Scan for the cell matching the given text and deliver its (X, Y) coordinate at center. 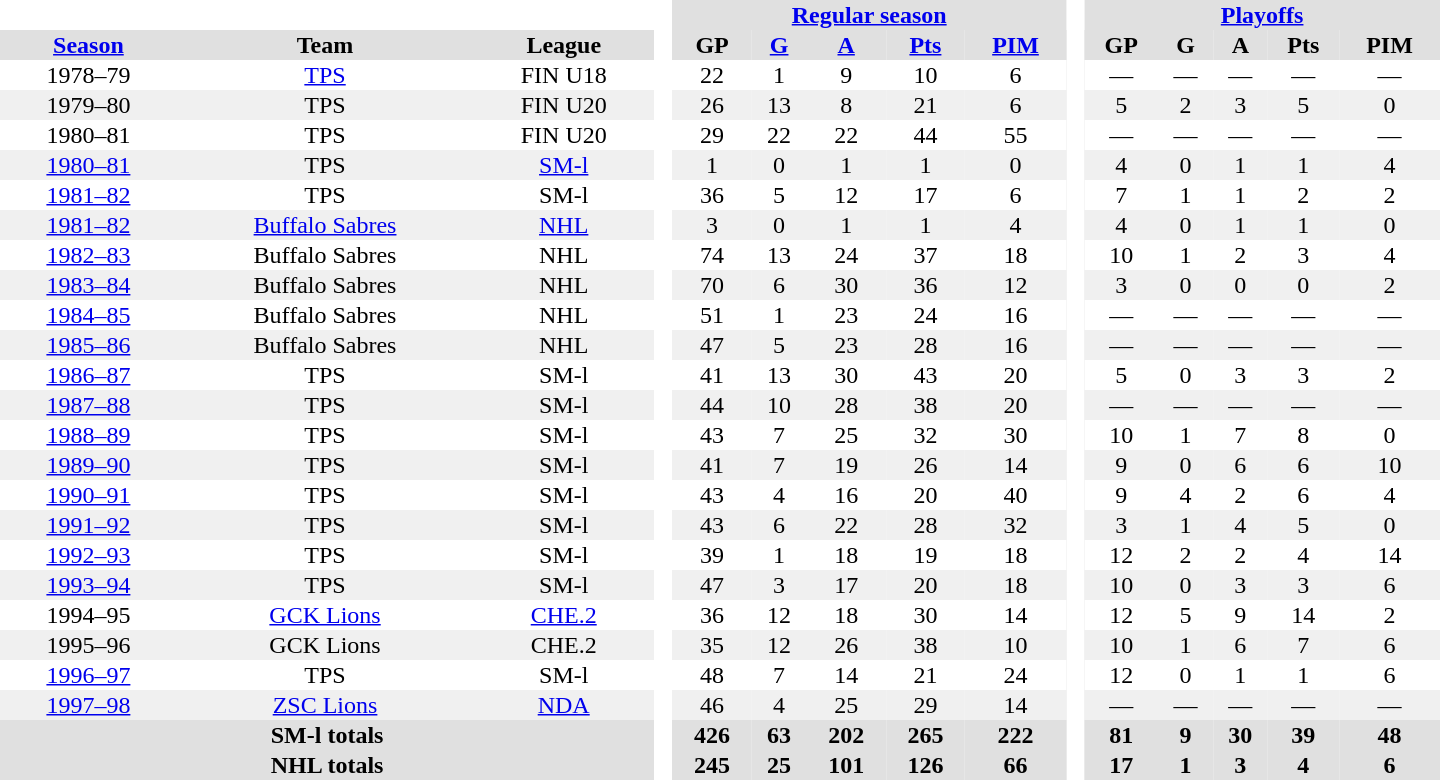
1991–92 (88, 525)
40 (1016, 495)
101 (846, 765)
46 (712, 705)
1985–86 (88, 345)
1992–93 (88, 555)
NHL totals (327, 765)
51 (712, 315)
222 (1016, 735)
1994–95 (88, 615)
1979–80 (88, 105)
202 (846, 735)
1993–94 (88, 585)
70 (712, 285)
1987–88 (88, 405)
Season (88, 45)
1995–96 (88, 645)
1996–97 (88, 675)
126 (926, 765)
1983–84 (88, 285)
74 (712, 255)
1986–87 (88, 375)
265 (926, 735)
37 (926, 255)
81 (1121, 735)
35 (712, 645)
SM-l totals (327, 735)
245 (712, 765)
NDA (564, 705)
1990–91 (88, 495)
426 (712, 735)
League (564, 45)
Playoffs (1262, 15)
ZSC Lions (325, 705)
1984–85 (88, 315)
66 (1016, 765)
1997–98 (88, 705)
1978–79 (88, 75)
Team (325, 45)
63 (780, 735)
1988–89 (88, 435)
1982–83 (88, 255)
55 (1016, 135)
FIN U18 (564, 75)
1989–90 (88, 465)
Regular season (869, 15)
